Pinpoint the cell where the given text exists, returning its [x, y] midpoint coordinate. 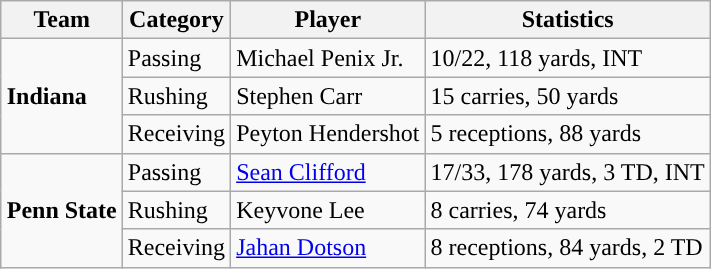
Michael Penix Jr. [328, 58]
Penn State [62, 210]
Team [62, 20]
Keyvone Lee [328, 210]
17/33, 178 yards, 3 TD, INT [568, 172]
Indiana [62, 96]
15 carries, 50 yards [568, 96]
Stephen Carr [328, 96]
Peyton Hendershot [328, 134]
8 carries, 74 yards [568, 210]
Category [176, 20]
Sean Clifford [328, 172]
8 receptions, 84 yards, 2 TD [568, 248]
Player [328, 20]
Statistics [568, 20]
10/22, 118 yards, INT [568, 58]
5 receptions, 88 yards [568, 134]
Jahan Dotson [328, 248]
